Locate the cell with the specified text and output its [X, Y] center coordinate. 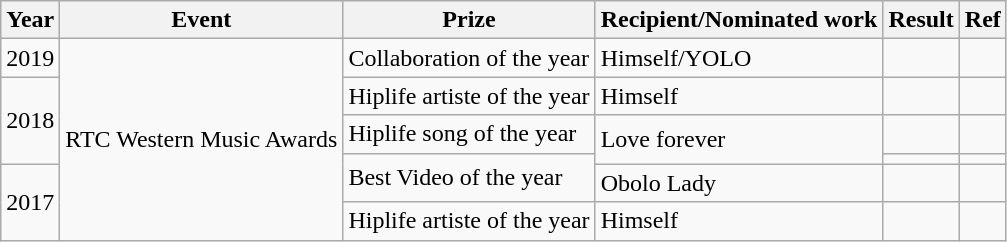
Love forever [739, 140]
Recipient/Nominated work [739, 20]
Collaboration of the year [469, 58]
Result [921, 20]
RTC Western Music Awards [202, 140]
2017 [30, 202]
Prize [469, 20]
Year [30, 20]
Obolo Lady [739, 183]
Event [202, 20]
2019 [30, 58]
Ref [982, 20]
Best Video of the year [469, 178]
2018 [30, 120]
Hiplife song of the year [469, 134]
Himself/YOLO [739, 58]
